Determine the [X, Y] coordinate at the center of the cell enclosing the given text.  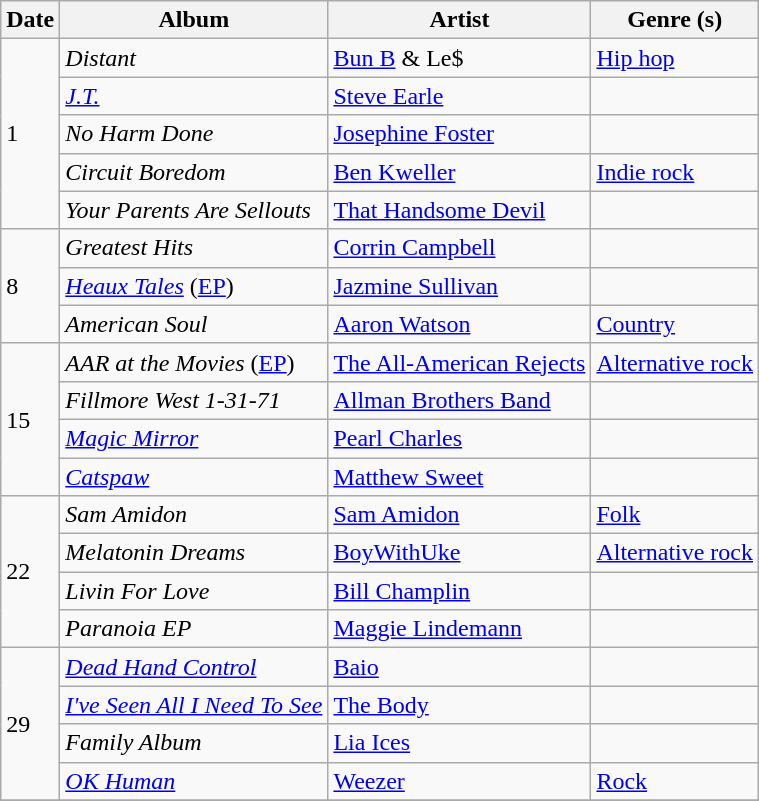
American Soul [194, 324]
Distant [194, 58]
Ben Kweller [460, 172]
Bun B & Le$ [460, 58]
8 [30, 286]
29 [30, 724]
The Body [460, 705]
Bill Champlin [460, 591]
Date [30, 20]
22 [30, 572]
Your Parents Are Sellouts [194, 210]
Allman Brothers Band [460, 400]
No Harm Done [194, 134]
Greatest Hits [194, 248]
AAR at the Movies (EP) [194, 362]
1 [30, 134]
Josephine Foster [460, 134]
Livin For Love [194, 591]
I've Seen All I Need To See [194, 705]
That Handsome Devil [460, 210]
15 [30, 419]
OK Human [194, 781]
Maggie Lindemann [460, 629]
J.T. [194, 96]
Album [194, 20]
Heaux Tales (EP) [194, 286]
Artist [460, 20]
Matthew Sweet [460, 477]
Steve Earle [460, 96]
Rock [675, 781]
Indie rock [675, 172]
Lia Ices [460, 743]
BoyWithUke [460, 553]
Dead Hand Control [194, 667]
Magic Mirror [194, 438]
The All-American Rejects [460, 362]
Folk [675, 515]
Corrin Campbell [460, 248]
Weezer [460, 781]
Baio [460, 667]
Family Album [194, 743]
Genre (s) [675, 20]
Fillmore West 1-31-71 [194, 400]
Circuit Boredom [194, 172]
Hip hop [675, 58]
Aaron Watson [460, 324]
Melatonin Dreams [194, 553]
Pearl Charles [460, 438]
Catspaw [194, 477]
Jazmine Sullivan [460, 286]
Country [675, 324]
Paranoia EP [194, 629]
